Determine the (x, y) coordinate at the center of the cell enclosing the given text.  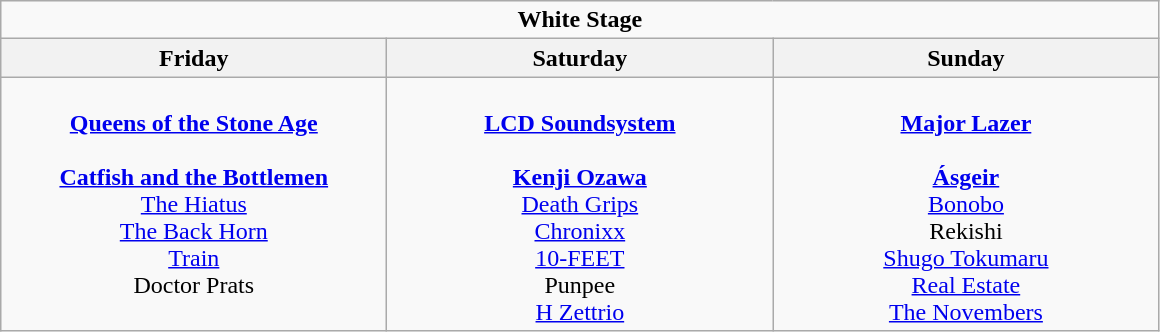
Sunday (966, 58)
Friday (194, 58)
White Stage (580, 20)
Queens of the Stone Age Catfish and the Bottlemen The Hiatus The Back Horn Train Doctor Prats (194, 204)
Saturday (580, 58)
Major Lazer Ásgeir Bonobo Rekishi Shugo Tokumaru Real Estate The Novembers (966, 204)
LCD Soundsystem Kenji Ozawa Death Grips Chronixx 10-FEET Punpee H Zettrio (580, 204)
